Identify which cell holds the provided text, then report its [X, Y] central coordinate. 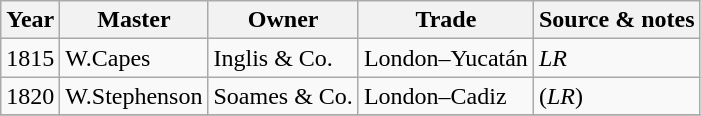
Owner [283, 20]
1820 [30, 96]
(LR) [616, 96]
Trade [446, 20]
Soames & Co. [283, 96]
Year [30, 20]
Inglis & Co. [283, 58]
LR [616, 58]
London–Yucatán [446, 58]
Source & notes [616, 20]
W.Stephenson [134, 96]
W.Capes [134, 58]
1815 [30, 58]
London–Cadiz [446, 96]
Master [134, 20]
